From the cell containing the given text, extract its center point as [X, Y] coordinate. 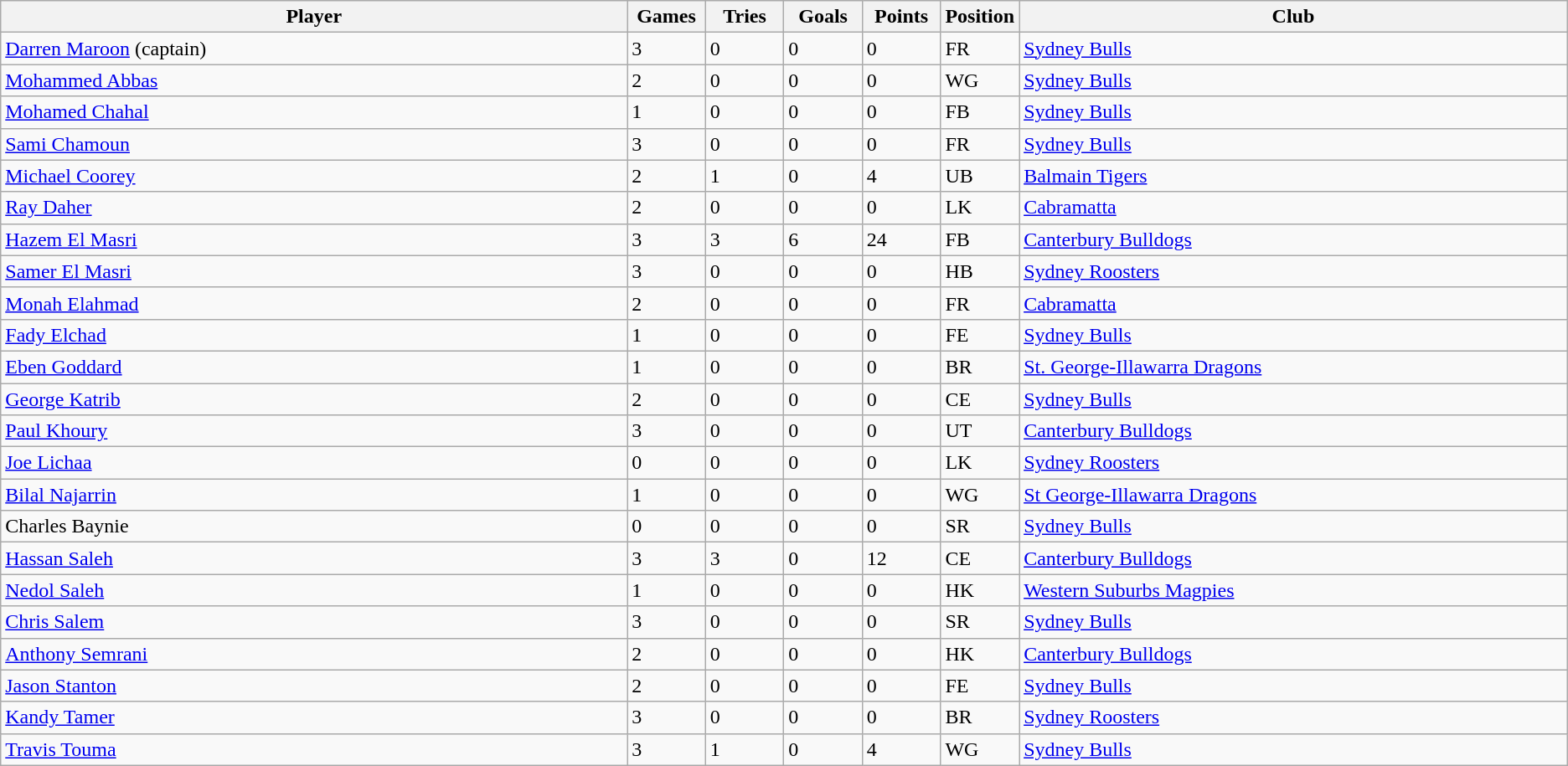
Fady Elchad [314, 335]
Joe Lichaa [314, 463]
Monah Elahmad [314, 303]
Samer El Masri [314, 271]
Balmain Tigers [1293, 176]
Nedol Saleh [314, 590]
Goals [823, 17]
Club [1293, 17]
Chris Salem [314, 622]
Anthony Semrani [314, 654]
St. George-Illawarra Dragons [1293, 367]
Western Suburbs Magpies [1293, 590]
Games [667, 17]
Points [901, 17]
Michael Coorey [314, 176]
24 [901, 239]
Mohamed Chahal [314, 112]
UT [980, 431]
Bilal Najarrin [314, 495]
UB [980, 176]
HB [980, 271]
Jason Stanton [314, 686]
Travis Touma [314, 749]
Sami Chamoun [314, 144]
Hassan Saleh [314, 558]
Kandy Tamer [314, 717]
Mohammed Abbas [314, 80]
St George-Illawarra Dragons [1293, 495]
Darren Maroon (captain) [314, 49]
Ray Daher [314, 208]
George Katrib [314, 399]
Charles Baynie [314, 527]
Tries [745, 17]
Eben Goddard [314, 367]
Paul Khoury [314, 431]
6 [823, 239]
Hazem El Masri [314, 239]
Player [314, 17]
Position [980, 17]
12 [901, 558]
